Pinpoint the cell where the given text exists, returning its [X, Y] midpoint coordinate. 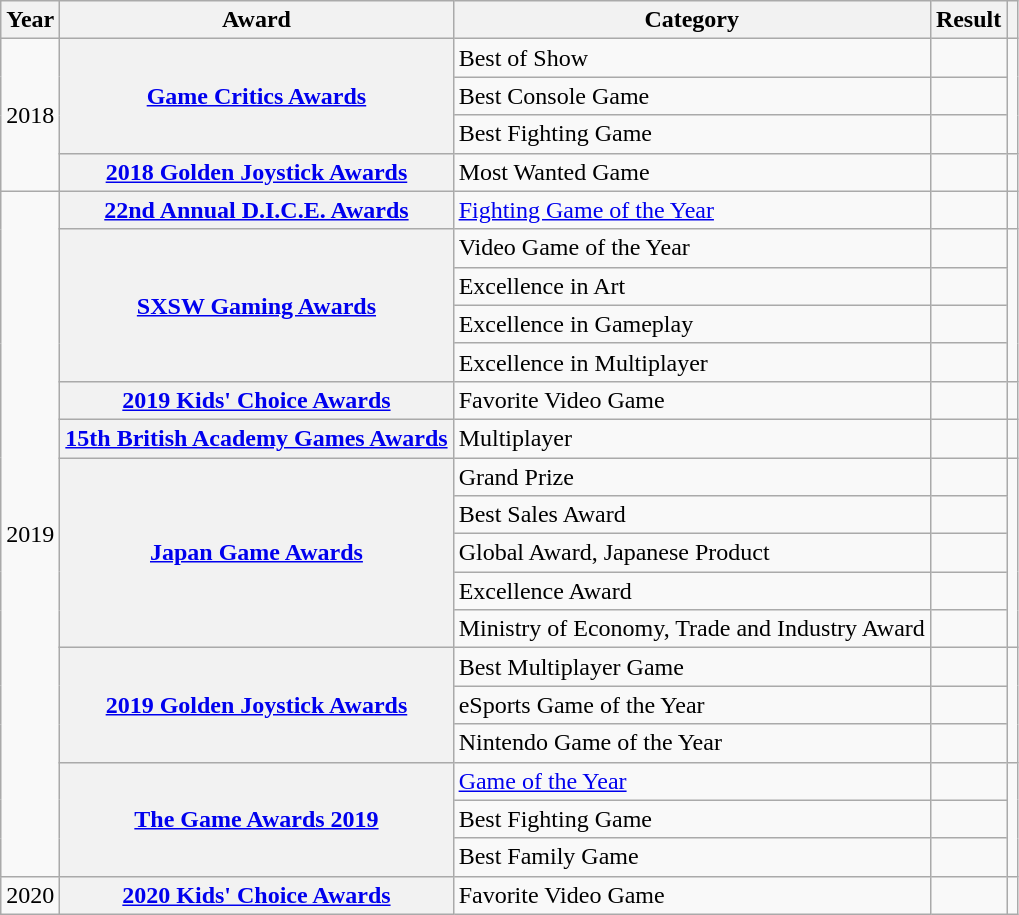
Excellence in Multiplayer [692, 362]
Year [30, 20]
Result [968, 20]
Grand Prize [692, 477]
Best Multiplayer Game [692, 667]
Excellence in Gameplay [692, 324]
2018 Golden Joystick Awards [256, 172]
Award [256, 20]
2019 [30, 534]
Best Sales Award [692, 515]
Japan Game Awards [256, 553]
Best Family Game [692, 857]
Fighting Game of the Year [692, 210]
Game Critics Awards [256, 96]
The Game Awards 2019 [256, 819]
2020 [30, 895]
Nintendo Game of the Year [692, 743]
Category [692, 20]
Multiplayer [692, 438]
Excellence in Art [692, 286]
2020 Kids' Choice Awards [256, 895]
Game of the Year [692, 781]
2019 Kids' Choice Awards [256, 400]
eSports Game of the Year [692, 705]
SXSW Gaming Awards [256, 305]
Video Game of the Year [692, 248]
22nd Annual D.I.C.E. Awards [256, 210]
15th British Academy Games Awards [256, 438]
Excellence Award [692, 591]
Best Console Game [692, 96]
2018 [30, 115]
2019 Golden Joystick Awards [256, 705]
Ministry of Economy, Trade and Industry Award [692, 629]
Most Wanted Game [692, 172]
Global Award, Japanese Product [692, 553]
Best of Show [692, 58]
